Return the [X, Y] coordinate for the center point of the cell that contains the specified text.  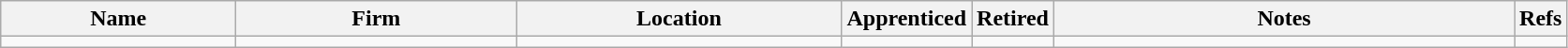
Name [118, 19]
Firm [377, 19]
Location [679, 19]
Notes [1284, 19]
Apprenticed [907, 19]
Retired [1013, 19]
Refs [1541, 19]
